Provide the [x, y] coordinate of the cell's center where the given text is located.  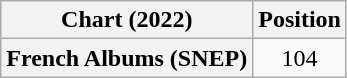
104 [300, 58]
Position [300, 20]
French Albums (SNEP) [127, 58]
Chart (2022) [127, 20]
